Determine the (x, y) coordinate at the center of the cell enclosing the given text.  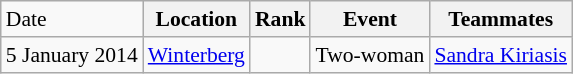
Sandra Kiriasis (500, 55)
Date (72, 19)
Winterberg (196, 55)
Teammates (500, 19)
Location (196, 19)
5 January 2014 (72, 55)
Rank (280, 19)
Event (370, 19)
Two-woman (370, 55)
